Identify which cell holds the provided text, then report its (x, y) central coordinate. 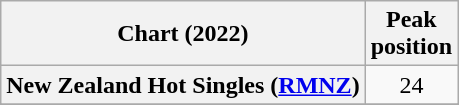
New Zealand Hot Singles (RMNZ) (183, 85)
Peakposition (411, 34)
24 (411, 85)
Chart (2022) (183, 34)
